Capture the cell that displays the provided text and extract its (x, y) central coordinate. 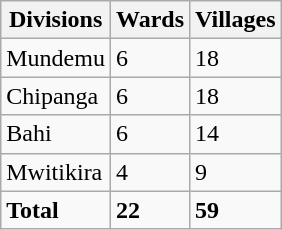
9 (236, 172)
Divisions (56, 20)
Chipanga (56, 96)
4 (150, 172)
Total (56, 210)
14 (236, 134)
Villages (236, 20)
Bahi (56, 134)
Mundemu (56, 58)
59 (236, 210)
Mwitikira (56, 172)
Wards (150, 20)
22 (150, 210)
